From the cell containing the given text, extract its center point as [x, y] coordinate. 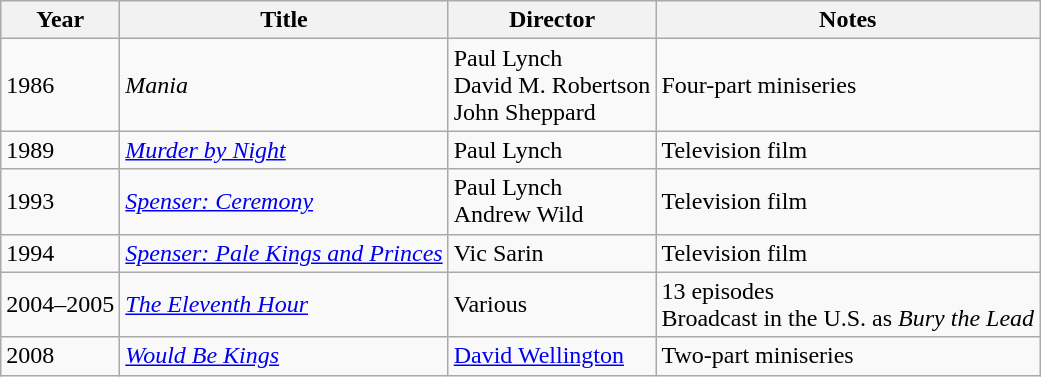
Notes [848, 20]
The Eleventh Hour [284, 304]
13 episodesBroadcast in the U.S. as Bury the Lead [848, 304]
Year [60, 20]
1986 [60, 85]
Various [552, 304]
Paul LynchDavid M. RobertsonJohn Sheppard [552, 85]
Paul LynchAndrew Wild [552, 202]
Title [284, 20]
Spenser: Ceremony [284, 202]
1993 [60, 202]
Mania [284, 85]
Four-part miniseries [848, 85]
1989 [60, 150]
Vic Sarin [552, 253]
Director [552, 20]
Two-part miniseries [848, 356]
David Wellington [552, 356]
Would Be Kings [284, 356]
Spenser: Pale Kings and Princes [284, 253]
2008 [60, 356]
2004–2005 [60, 304]
Murder by Night [284, 150]
1994 [60, 253]
Paul Lynch [552, 150]
